Scan for the cell matching the given text and deliver its [X, Y] coordinate at center. 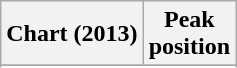
Peakposition [189, 34]
Chart (2013) [72, 34]
